Capture the cell that displays the provided text and extract its [X, Y] central coordinate. 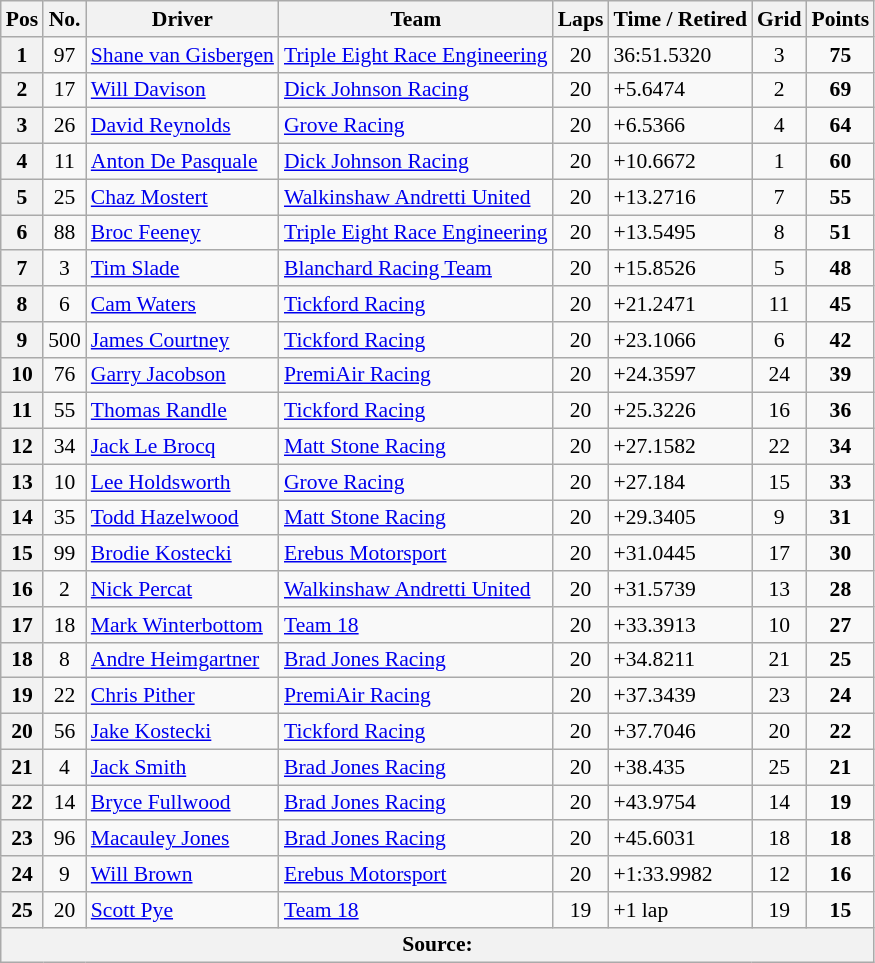
James Courtney [182, 340]
+15.8526 [680, 269]
56 [64, 732]
Points [841, 19]
+5.6474 [680, 90]
Will Brown [182, 874]
51 [841, 233]
Cam Waters [182, 304]
Chris Pither [182, 696]
30 [841, 554]
31 [841, 518]
Blanchard Racing Team [416, 269]
+10.6672 [680, 162]
Macauley Jones [182, 839]
+25.3226 [680, 411]
Todd Hazelwood [182, 518]
33 [841, 482]
+24.3597 [680, 375]
88 [64, 233]
Time / Retired [680, 19]
+33.3913 [680, 625]
76 [64, 375]
36:51.5320 [680, 55]
69 [841, 90]
+38.435 [680, 767]
+37.3439 [680, 696]
Laps [581, 19]
27 [841, 625]
+31.5739 [680, 589]
+29.3405 [680, 518]
Anton De Pasquale [182, 162]
36 [841, 411]
Tim Slade [182, 269]
97 [64, 55]
Lee Holdsworth [182, 482]
60 [841, 162]
No. [64, 19]
+13.5495 [680, 233]
Broc Feeney [182, 233]
+31.0445 [680, 554]
99 [64, 554]
Garry Jacobson [182, 375]
+37.7046 [680, 732]
+27.184 [680, 482]
+23.1066 [680, 340]
Jake Kostecki [182, 732]
+6.5366 [680, 126]
75 [841, 55]
Chaz Mostert [182, 197]
Source: [438, 945]
Shane van Gisbergen [182, 55]
David Reynolds [182, 126]
26 [64, 126]
39 [841, 375]
35 [64, 518]
Bryce Fullwood [182, 803]
Team [416, 19]
96 [64, 839]
45 [841, 304]
48 [841, 269]
Jack Le Brocq [182, 447]
64 [841, 126]
28 [841, 589]
Grid [780, 19]
500 [64, 340]
Scott Pye [182, 910]
Mark Winterbottom [182, 625]
+34.8211 [680, 660]
+43.9754 [680, 803]
Pos [22, 19]
+27.1582 [680, 447]
Brodie Kostecki [182, 554]
Thomas Randle [182, 411]
+13.2716 [680, 197]
Jack Smith [182, 767]
+21.2471 [680, 304]
42 [841, 340]
Nick Percat [182, 589]
+1:33.9982 [680, 874]
+45.6031 [680, 839]
Will Davison [182, 90]
+1 lap [680, 910]
Driver [182, 19]
Andre Heimgartner [182, 660]
